For the text-containing cell, return its midpoint in (X, Y) coordinate format. 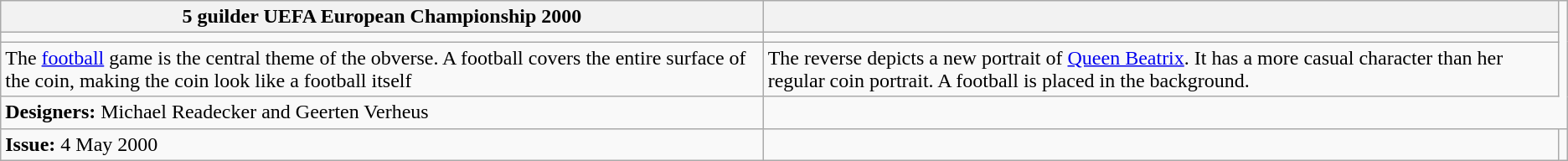
The football game is the central theme of the obverse. A football covers the entire surface of the coin, making the coin look like a football itself (382, 69)
Designers: Michael Readecker and Geerten Verheus (382, 112)
Issue: 4 May 2000 (382, 144)
5 guilder UEFA European Championship 2000 (382, 17)
